Capture the cell that displays the provided text and extract its (X, Y) central coordinate. 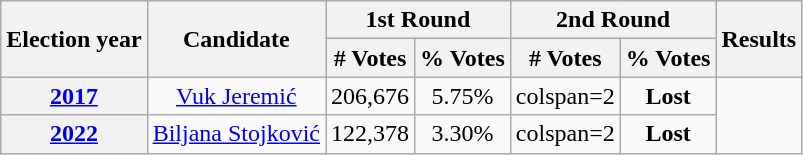
5.75% (463, 96)
Vuk Jeremić (236, 96)
1st Round (418, 20)
Candidate (236, 39)
2nd Round (613, 20)
122,378 (370, 134)
Election year (74, 39)
2022 (74, 134)
206,676 (370, 96)
Biljana Stojković (236, 134)
2017 (74, 96)
Results (759, 39)
3.30% (463, 134)
